Output the (X, Y) coordinate of the center of the cell containing the given text.  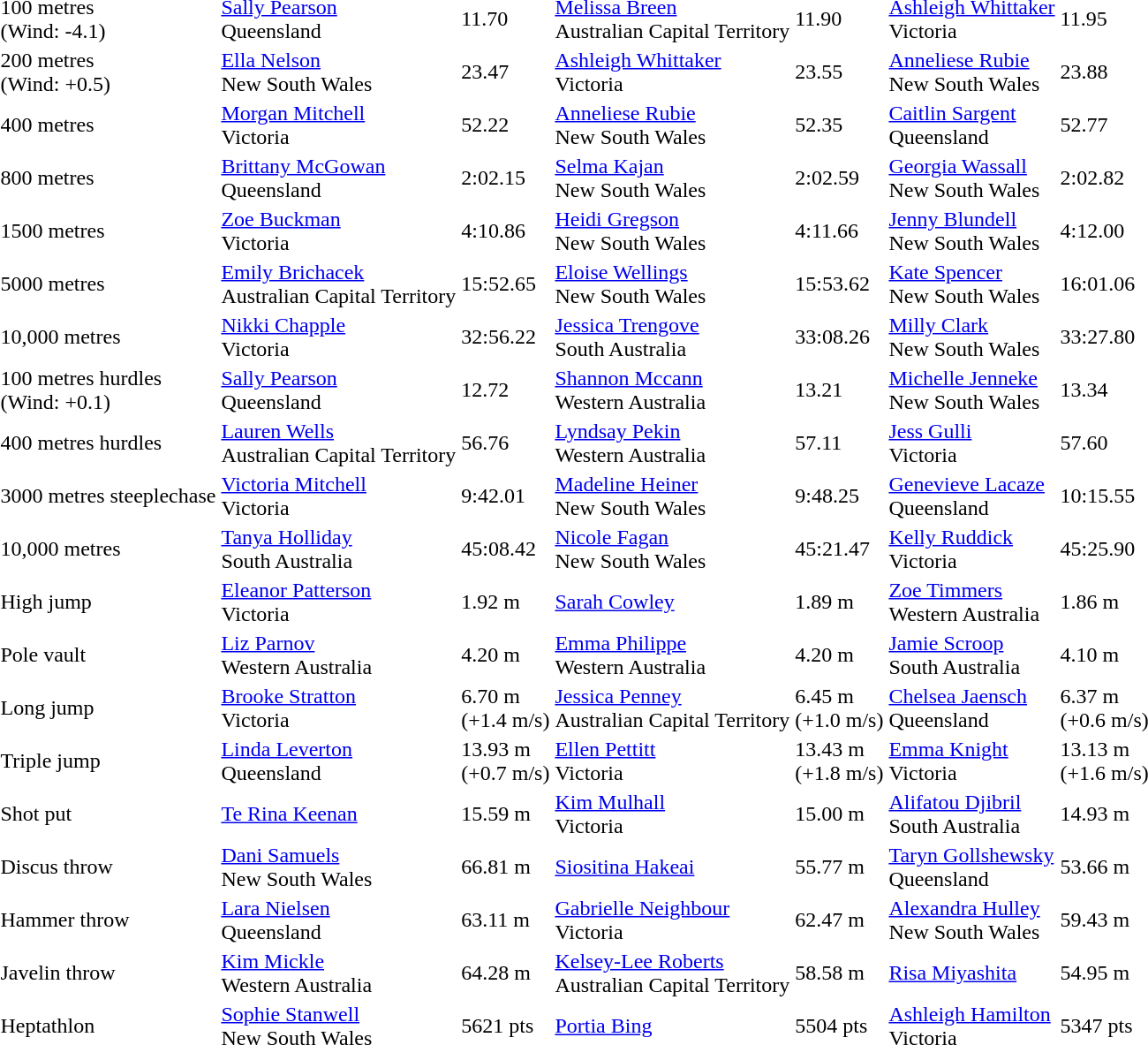
Sarah Cowley (673, 602)
Linda LevertonQueensland (339, 761)
1.92 m (505, 602)
Selma KajanNew South Wales (673, 178)
Dani SamuelsNew South Wales (339, 867)
9:48.25 (839, 496)
Jessica TrengoveSouth Australia (673, 337)
Jess GulliVictoria (971, 443)
Siositina Hakeai (673, 867)
13.93 m (+0.7 m/s) (505, 761)
Emma PhilippeWestern Australia (673, 655)
Ashleigh WhittakerVictoria (673, 72)
Eloise WellingsNew South Wales (673, 284)
13.21 (839, 390)
Kelly RuddickVictoria (971, 549)
45:08.42 (505, 549)
Jessica PenneyAustralian Capital Territory (673, 708)
55.77 m (839, 867)
Kelsey-Lee RobertsAustralian Capital Territory (673, 973)
Brittany McGowanQueensland (339, 178)
Victoria MitchellVictoria (339, 496)
23.55 (839, 72)
64.28 m (505, 973)
Nicole FaganNew South Wales (673, 549)
15.59 m (505, 814)
23.47 (505, 72)
Jamie ScroopSouth Australia (971, 655)
Milly ClarkNew South Wales (971, 337)
Taryn GollshewskyQueensland (971, 867)
57.11 (839, 443)
Brooke StrattonVictoria (339, 708)
Emma KnightVictoria (971, 761)
Emily BrichacekAustralian Capital Territory (339, 284)
15:53.62 (839, 284)
Kim MickleWestern Australia (339, 973)
56.76 (505, 443)
2:02.59 (839, 178)
Zoe TimmersWestern Australia (971, 602)
15.00 m (839, 814)
Kim MulhallVictoria (673, 814)
Madeline HeinerNew South Wales (673, 496)
66.81 m (505, 867)
Caitlin SargentQueensland (971, 125)
6.70 m (+1.4 m/s) (505, 708)
2:02.15 (505, 178)
Sally PearsonQueensland (339, 390)
4:11.66 (839, 231)
52.35 (839, 125)
Lyndsay PekinWestern Australia (673, 443)
Eleanor PattersonVictoria (339, 602)
Gabrielle NeighbourVictoria (673, 920)
Te Rina Keenan (339, 814)
45:21.47 (839, 549)
63.11 m (505, 920)
Liz ParnovWestern Australia (339, 655)
4:10.86 (505, 231)
32:56.22 (505, 337)
Shannon MccannWestern Australia (673, 390)
Risa Miyashita (971, 973)
Lauren WellsAustralian Capital Territory (339, 443)
9:42.01 (505, 496)
Genevieve LacazeQueensland (971, 496)
Ellen PettittVictoria (673, 761)
Michelle JennekeNew South Wales (971, 390)
Jenny BlundellNew South Wales (971, 231)
Zoe BuckmanVictoria (339, 231)
Tanya HollidaySouth Australia (339, 549)
52.22 (505, 125)
58.58 m (839, 973)
Chelsea JaenschQueensland (971, 708)
13.43 m (+1.8 m/s) (839, 761)
Kate SpencerNew South Wales (971, 284)
Alexandra HulleyNew South Wales (971, 920)
12.72 (505, 390)
62.47 m (839, 920)
Alifatou DjibrilSouth Australia (971, 814)
Nikki ChappleVictoria (339, 337)
33:08.26 (839, 337)
15:52.65 (505, 284)
Georgia WassallNew South Wales (971, 178)
Heidi GregsonNew South Wales (673, 231)
6.45 m (+1.0 m/s) (839, 708)
Ella NelsonNew South Wales (339, 72)
1.89 m (839, 602)
Lara NielsenQueensland (339, 920)
Morgan MitchellVictoria (339, 125)
